Search for the cell housing the specified text and yield its [x, y] center coordinate. 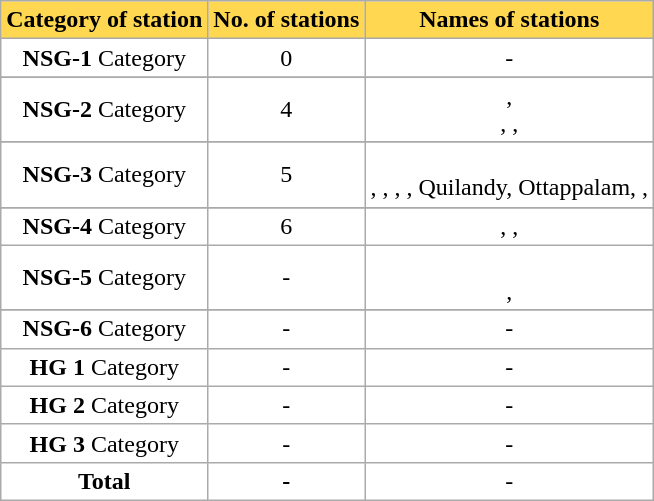
No. of stations [286, 20]
Names of stations [510, 20]
NSG-1 Category [104, 58]
Category of station [104, 20]
HG 3 Category [104, 443]
, [510, 278]
0 [286, 58]
NSG-3 Category [104, 174]
NSG-6 Category [104, 329]
, , , , Quilandy, Ottappalam, , [510, 174]
Total [104, 481]
6 [286, 226]
NSG-5 Category [104, 278]
4 [286, 110]
HG 2 Category [104, 405]
HG 1 Category [104, 367]
NSG-2 Category [104, 110]
5 [286, 174]
, , [510, 226]
,, , [510, 110]
NSG-4 Category [104, 226]
